Scan for the cell matching the given text and deliver its [x, y] coordinate at center. 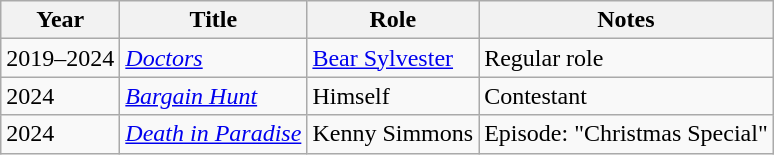
Year [60, 20]
Bargain Hunt [214, 96]
Contestant [626, 96]
Episode: "Christmas Special" [626, 134]
Notes [626, 20]
Kenny Simmons [393, 134]
Death in Paradise [214, 134]
Role [393, 20]
Himself [393, 96]
Doctors [214, 58]
Bear Sylvester [393, 58]
Regular role [626, 58]
2019–2024 [60, 58]
Title [214, 20]
